Output the (X, Y) coordinate of the center of the cell containing the given text.  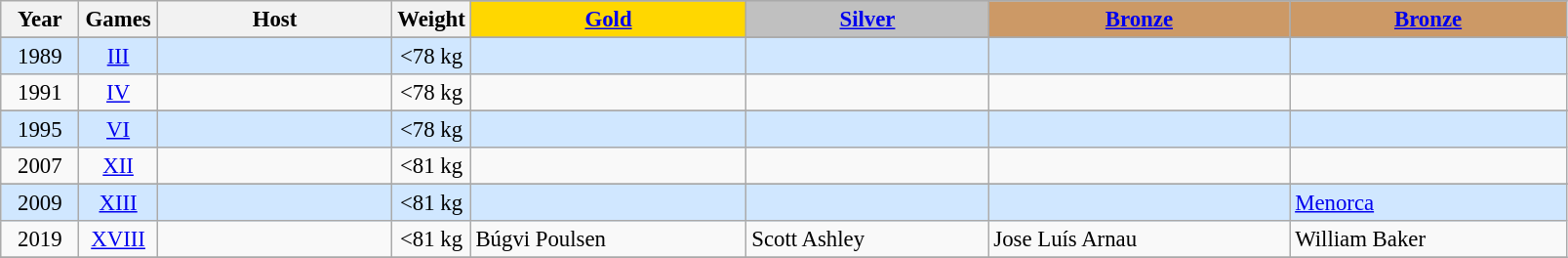
XVIII (118, 239)
Scott Ashley (867, 239)
IV (118, 93)
2009 (40, 203)
Menorca (1428, 203)
1989 (40, 57)
Gold (609, 20)
Búgvi Poulsen (609, 239)
Weight (431, 20)
2019 (40, 239)
William Baker (1428, 239)
XII (118, 166)
Silver (867, 20)
VI (118, 130)
Jose Luís Arnau (1140, 239)
XIII (118, 203)
Games (118, 20)
2007 (40, 166)
Year (40, 20)
Host (275, 20)
1995 (40, 130)
III (118, 57)
1991 (40, 93)
